From the cell containing the given text, extract its center point as (x, y) coordinate. 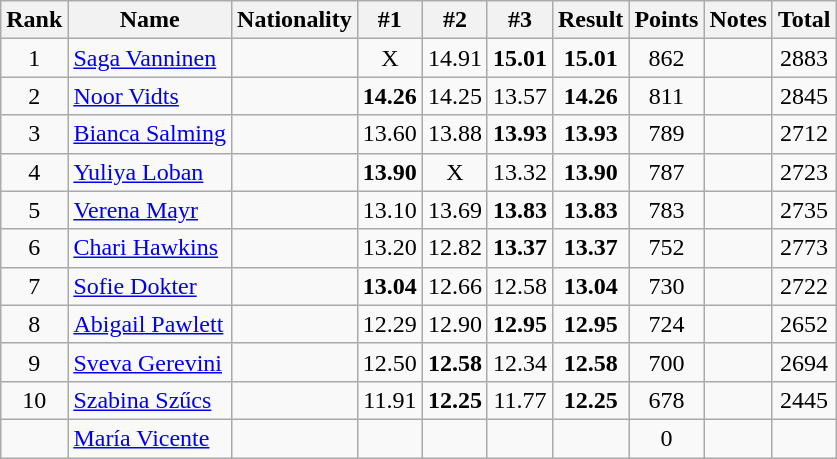
6 (34, 248)
2845 (804, 96)
Sofie Dokter (150, 286)
12.50 (390, 362)
11.77 (520, 400)
7 (34, 286)
12.90 (454, 324)
Rank (34, 20)
Bianca Salming (150, 134)
5 (34, 210)
Verena Mayr (150, 210)
Saga Vanninen (150, 58)
752 (666, 248)
Sveva Gerevini (150, 362)
Chari Hawkins (150, 248)
12.29 (390, 324)
787 (666, 172)
730 (666, 286)
María Vicente (150, 438)
9 (34, 362)
13.57 (520, 96)
13.69 (454, 210)
700 (666, 362)
783 (666, 210)
13.88 (454, 134)
14.25 (454, 96)
789 (666, 134)
Nationality (295, 20)
Abigail Pawlett (150, 324)
2883 (804, 58)
2 (34, 96)
#2 (454, 20)
10 (34, 400)
2445 (804, 400)
13.10 (390, 210)
724 (666, 324)
0 (666, 438)
678 (666, 400)
11.91 (390, 400)
13.60 (390, 134)
2694 (804, 362)
13.20 (390, 248)
Total (804, 20)
#1 (390, 20)
12.34 (520, 362)
2652 (804, 324)
14.91 (454, 58)
811 (666, 96)
Result (590, 20)
862 (666, 58)
8 (34, 324)
4 (34, 172)
Szabina Szűcs (150, 400)
Notes (738, 20)
2722 (804, 286)
2723 (804, 172)
2773 (804, 248)
1 (34, 58)
12.66 (454, 286)
Yuliya Loban (150, 172)
12.82 (454, 248)
2735 (804, 210)
Noor Vidts (150, 96)
2712 (804, 134)
13.32 (520, 172)
#3 (520, 20)
Name (150, 20)
3 (34, 134)
Points (666, 20)
